Capture the cell that displays the provided text and extract its (X, Y) central coordinate. 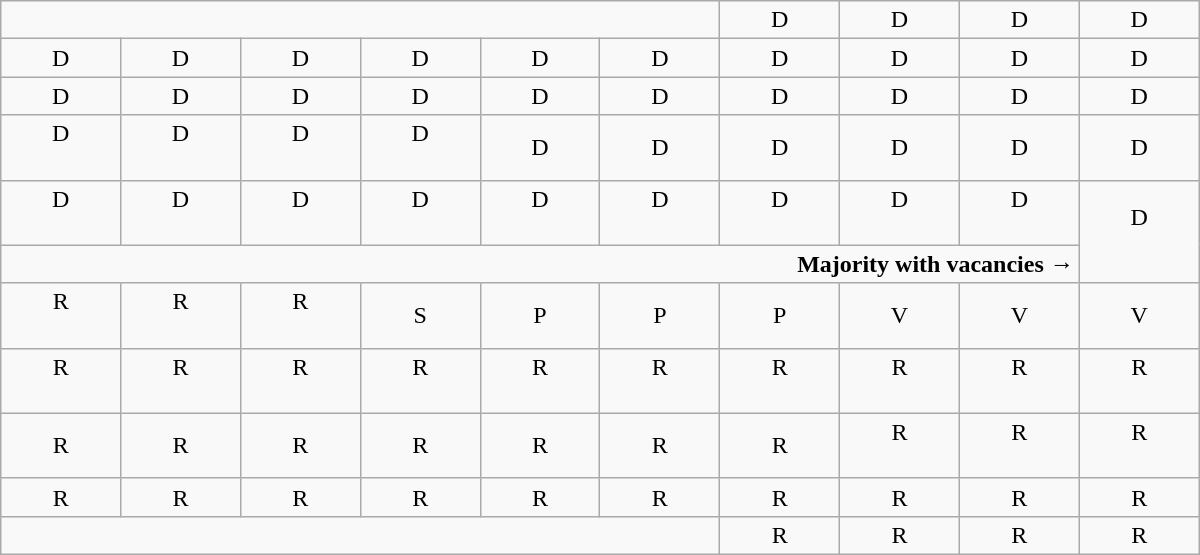
Majority with vacancies → (540, 264)
S (420, 316)
